Return the (x, y) coordinate for the center point of the cell that contains the specified text.  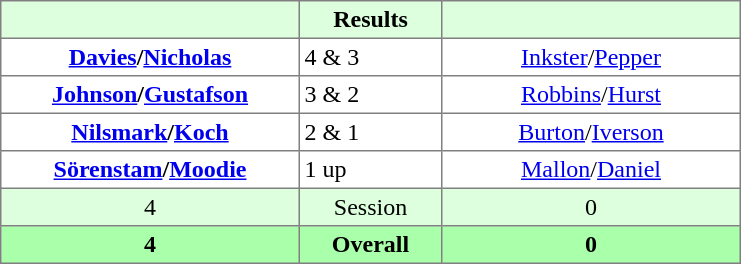
Davies/Nicholas (150, 57)
4 & 3 (370, 57)
Burton/Iverson (591, 132)
Inkster/Pepper (591, 57)
2 & 1 (370, 132)
Robbins/Hurst (591, 95)
Session (370, 207)
Overall (370, 245)
3 & 2 (370, 95)
Mallon/Daniel (591, 170)
Sörenstam/Moodie (150, 170)
1 up (370, 170)
Johnson/Gustafson (150, 95)
Nilsmark/Koch (150, 132)
Results (370, 20)
